Find where the given text appears and provide that cell's center as [x, y] coordinate. 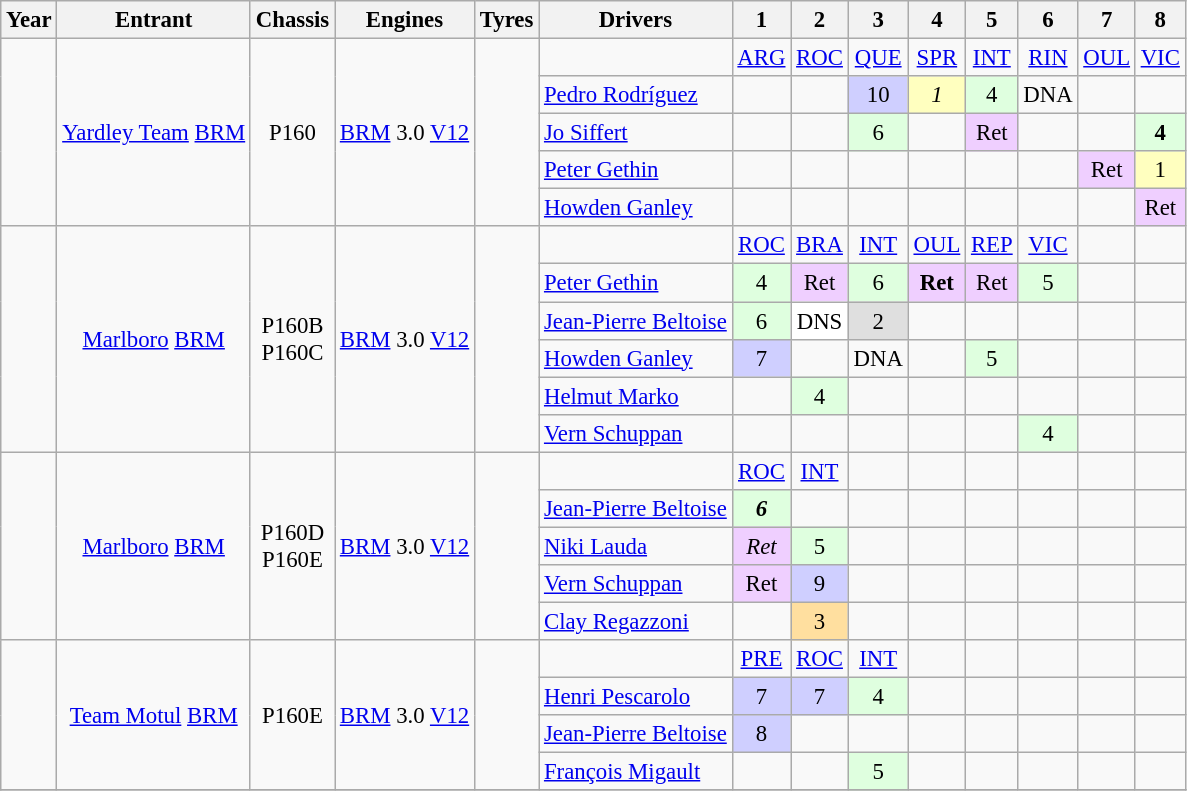
Niki Lauda [636, 546]
BRA [820, 245]
P160BP160C [292, 339]
P160 [292, 133]
Chassis [292, 20]
PRE [762, 659]
Entrant [154, 20]
Henri Pescarolo [636, 697]
Clay Regazzoni [636, 621]
SPR [936, 58]
Jo Siffert [636, 133]
Team Motul BRM [154, 715]
DNS [820, 321]
REP [992, 245]
P160E [292, 715]
Yardley Team BRM [154, 133]
Year [29, 20]
9 [820, 584]
Drivers [636, 20]
Pedro Rodríguez [636, 95]
Tyres [506, 20]
Engines [405, 20]
ARG [762, 58]
10 [878, 95]
Helmut Marko [636, 396]
QUE [878, 58]
RIN [1048, 58]
P160DP160E [292, 546]
François Migault [636, 772]
